Search for the cell housing the specified text and yield its (X, Y) center coordinate. 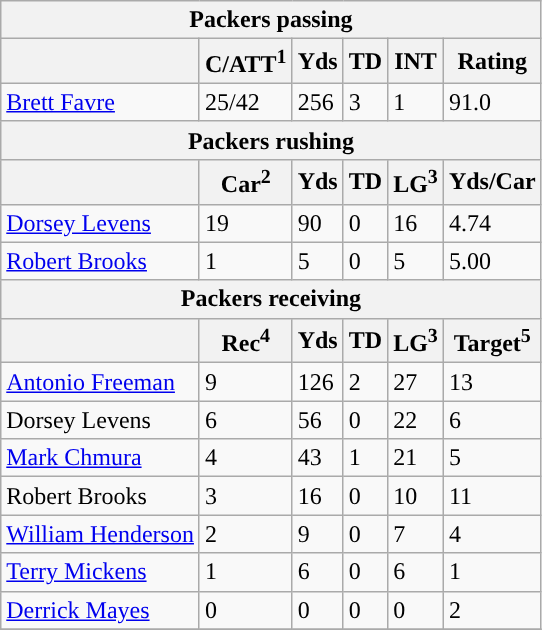
C/ATT1 (246, 62)
Packers rushing (271, 140)
Car2 (246, 182)
90 (318, 223)
Mark Chmura (100, 458)
5.00 (492, 261)
7 (416, 534)
43 (318, 458)
William Henderson (100, 534)
56 (318, 420)
91.0 (492, 102)
256 (318, 102)
19 (246, 223)
22 (416, 420)
Rec4 (246, 340)
Target5 (492, 340)
4.74 (492, 223)
126 (318, 382)
21 (416, 458)
Derrick Mayes (100, 610)
Rating (492, 62)
Brett Favre (100, 102)
25/42 (246, 102)
INT (416, 62)
11 (492, 496)
Packers passing (271, 20)
Terry Mickens (100, 572)
Antonio Freeman (100, 382)
27 (416, 382)
Packers receiving (271, 299)
Yds/Car (492, 182)
10 (416, 496)
13 (492, 382)
